Provide the (X, Y) coordinate of the cell's center where the given text is located.  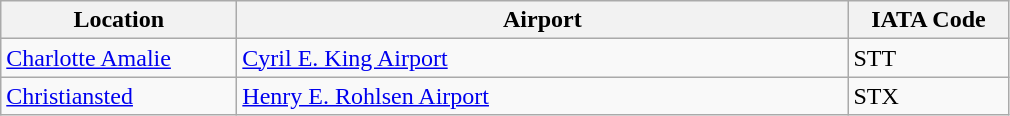
IATA Code (928, 20)
Henry E. Rohlsen Airport (542, 96)
Christiansted (119, 96)
Charlotte Amalie (119, 58)
Cyril E. King Airport (542, 58)
STT (928, 58)
STX (928, 96)
Airport (542, 20)
Location (119, 20)
